Identify which cell holds the provided text, then report its [X, Y] central coordinate. 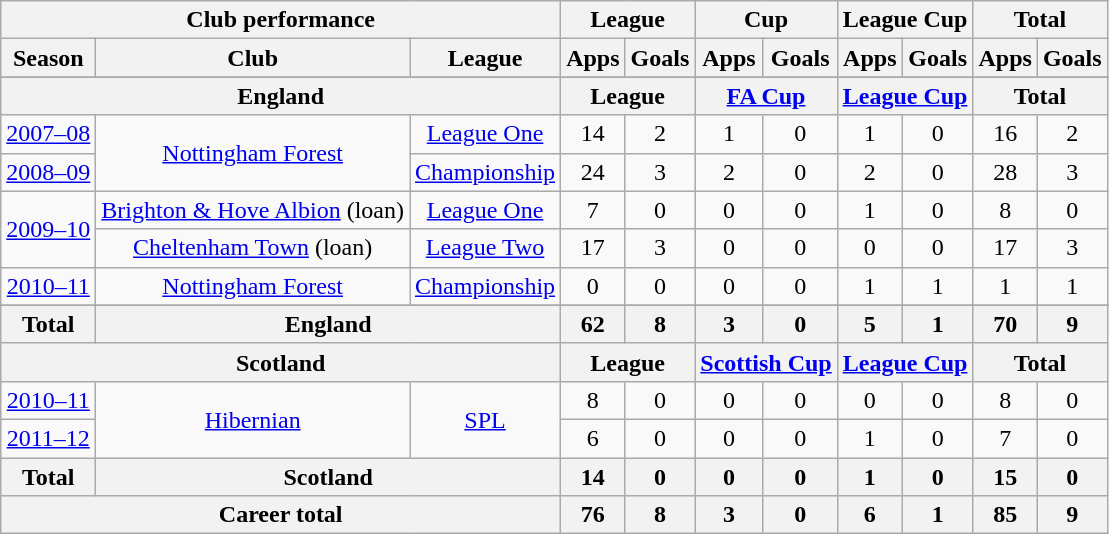
15 [1005, 477]
2009–10 [48, 229]
Cheltenham Town (loan) [253, 248]
Cup [766, 20]
16 [1005, 134]
League Two [486, 248]
SPL [486, 419]
85 [1005, 515]
76 [593, 515]
Season [48, 58]
Career total [281, 515]
Brighton & Hove Albion (loan) [253, 210]
Club performance [281, 20]
Club [253, 58]
2011–12 [48, 438]
Scottish Cup [766, 362]
24 [593, 172]
28 [1005, 172]
2007–08 [48, 134]
FA Cup [766, 96]
70 [1005, 324]
2008–09 [48, 172]
5 [870, 324]
Hibernian [253, 419]
62 [593, 324]
